Locate the cell with the specified text and output its [x, y] center coordinate. 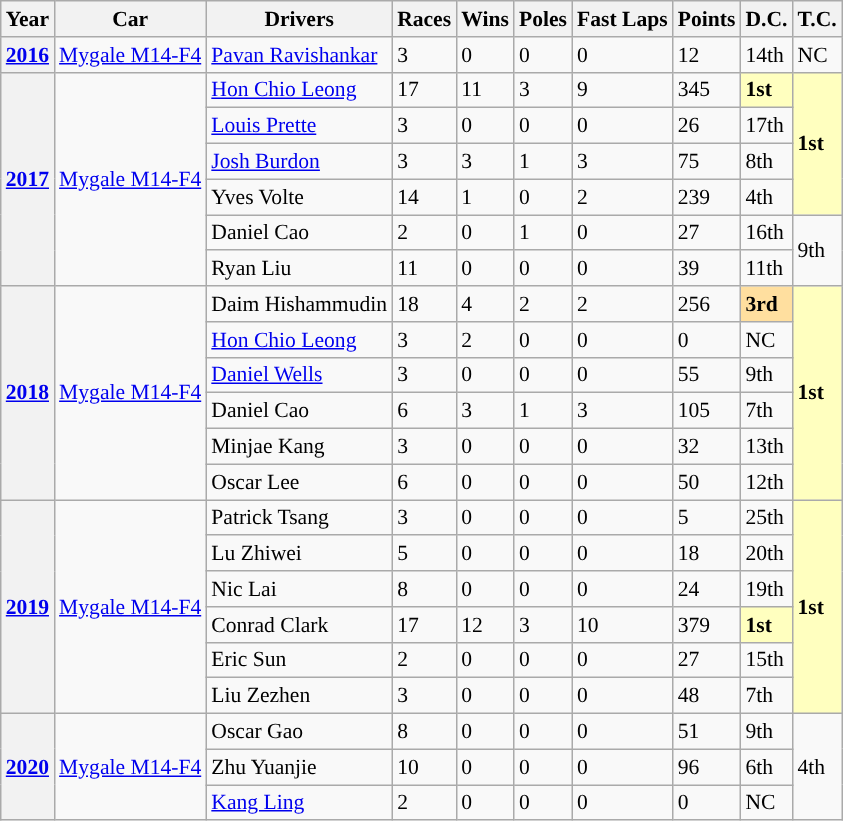
6th [766, 767]
8th [766, 162]
Conrad Clark [299, 625]
16th [766, 233]
Pavan Ravishankar [299, 55]
Kang Ling [299, 803]
50 [707, 482]
379 [707, 625]
75 [707, 162]
11th [766, 269]
55 [707, 375]
Yves Volte [299, 197]
Drivers [299, 19]
3rd [766, 304]
51 [707, 732]
14 [424, 197]
24 [707, 589]
Daniel Wells [299, 375]
T.C. [816, 19]
Oscar Lee [299, 482]
Louis Prette [299, 126]
Ryan Liu [299, 269]
Year [28, 19]
25th [766, 518]
19th [766, 589]
239 [707, 197]
17th [766, 126]
D.C. [766, 19]
Lu Zhiwei [299, 554]
26 [707, 126]
Fast Laps [622, 19]
Daim Hishammudin [299, 304]
Poles [543, 19]
Car [130, 19]
Zhu Yuanjie [299, 767]
256 [707, 304]
Points [707, 19]
96 [707, 767]
2017 [28, 179]
Patrick Tsang [299, 518]
2018 [28, 393]
9 [622, 90]
12th [766, 482]
2020 [28, 768]
345 [707, 90]
Eric Sun [299, 660]
32 [707, 447]
2019 [28, 607]
Josh Burdon [299, 162]
15th [766, 660]
2016 [28, 55]
Oscar Gao [299, 732]
20th [766, 554]
Minjae Kang [299, 447]
Wins [485, 19]
4 [485, 304]
14th [766, 55]
Liu Zezhen [299, 696]
48 [707, 696]
13th [766, 447]
105 [707, 411]
Nic Lai [299, 589]
39 [707, 269]
Races [424, 19]
